Capture the cell that displays the provided text and extract its [X, Y] central coordinate. 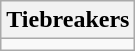
Tiebreakers [68, 20]
